Return the (X, Y) coordinate for the center point of the cell that contains the specified text.  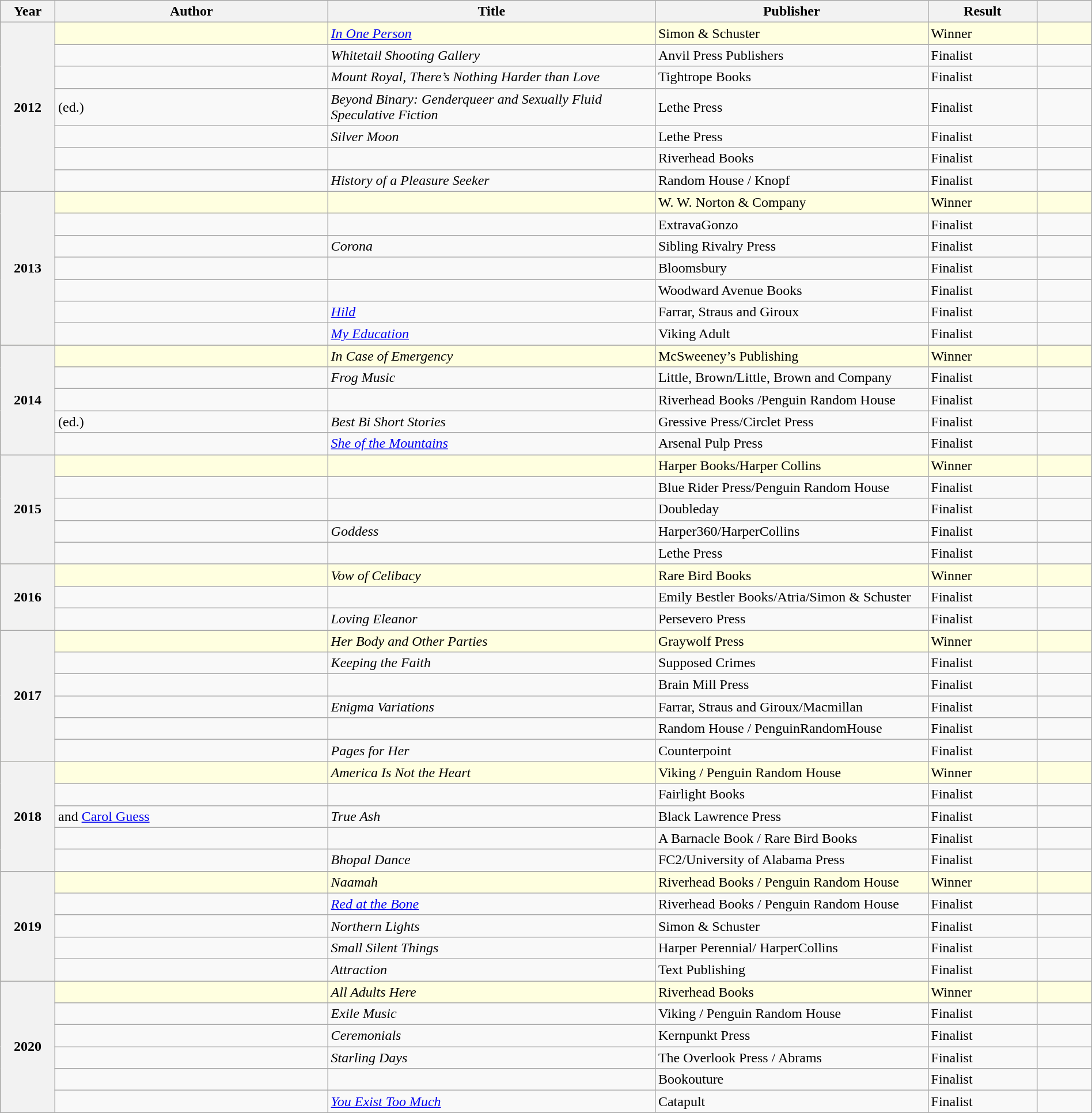
Sibling Rivalry Press (791, 246)
Goddess (491, 531)
Harper Books/Harper Collins (791, 465)
and Carol Guess (191, 816)
Little, Brown/Little, Brown and Company (791, 378)
Rare Bird Books (791, 575)
Best Bi Short Stories (491, 422)
Supposed Crimes (791, 663)
Emily Bestler Books/Atria/Simon & Schuster (791, 597)
Graywolf Press (791, 641)
Harper360/HarperCollins (791, 531)
Catapult (791, 1101)
Viking Adult (791, 334)
2018 (28, 816)
Black Lawrence Press (791, 816)
FC2/University of Alabama Press (791, 860)
Exile Music (491, 1014)
Publisher (791, 12)
2015 (28, 509)
Random House / PenguinRandomHouse (791, 729)
Bhopal Dance (491, 860)
Woodward Avenue Books (791, 290)
She of the Mountains (491, 444)
2020 (28, 1046)
True Ash (491, 816)
Pages for Her (491, 751)
Whitetail Shooting Gallery (491, 55)
2019 (28, 926)
Tightrope Books (791, 77)
Fairlight Books (791, 794)
Vow of Celibacy (491, 575)
Keeping the Faith (491, 663)
America Is Not the Heart (491, 773)
W. W. Norton & Company (791, 202)
McSweeney’s Publishing (791, 356)
Farrar, Straus and Giroux (791, 312)
Year (28, 12)
Result (983, 12)
Arsenal Pulp Press (791, 444)
Attraction (491, 970)
Corona (491, 246)
Hild (491, 312)
Beyond Binary: Genderqueer and Sexually Fluid Speculative Fiction (491, 107)
Blue Rider Press/Penguin Random House (791, 487)
Riverhead Books /Penguin Random House (791, 400)
Author (191, 12)
Mount Royal, There’s Nothing Harder than Love (491, 77)
2016 (28, 597)
Farrar, Straus and Giroux/Macmillan (791, 707)
Random House / Knopf (791, 180)
Loving Eleanor (491, 619)
Bookouture (791, 1080)
2012 (28, 107)
Frog Music (491, 378)
Gressive Press/Circlet Press (791, 422)
ExtravaGonzo (791, 224)
Small Silent Things (491, 948)
Red at the Bone (491, 904)
Text Publishing (791, 970)
Ceremonials (491, 1036)
2017 (28, 696)
Harper Perennial/ HarperCollins (791, 948)
Counterpoint (791, 751)
Kernpunkt Press (791, 1036)
Anvil Press Publishers (791, 55)
2014 (28, 400)
You Exist Too Much (491, 1101)
History of a Pleasure Seeker (491, 180)
Brain Mill Press (791, 685)
Northern Lights (491, 926)
Persevero Press (791, 619)
Title (491, 12)
Bloomsbury (791, 268)
Naamah (491, 882)
In One Person (491, 33)
All Adults Here (491, 991)
In Case of Emergency (491, 356)
Doubleday (791, 509)
Enigma Variations (491, 707)
2013 (28, 268)
Her Body and Other Parties (491, 641)
The Overlook Press / Abrams (791, 1058)
Silver Moon (491, 137)
My Education (491, 334)
A Barnacle Book / Rare Bird Books (791, 838)
Starling Days (491, 1058)
